For the text-containing cell, return its midpoint in (x, y) coordinate format. 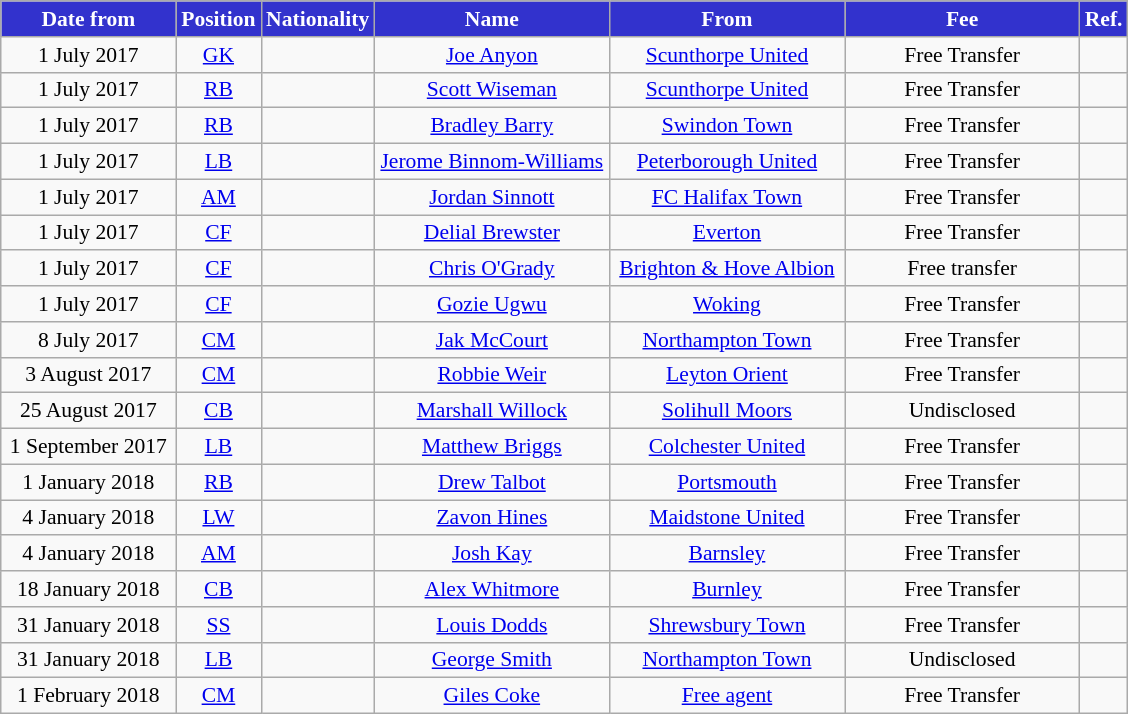
Fee (962, 19)
1 January 2018 (88, 482)
25 August 2017 (88, 411)
Giles Coke (492, 696)
Delial Brewster (492, 233)
Joe Anyon (492, 55)
Barnsley (726, 554)
Name (492, 19)
Burnley (726, 589)
Louis Dodds (492, 625)
George Smith (492, 660)
Ref. (1104, 19)
Jak McCourt (492, 340)
1 February 2018 (88, 696)
Maidstone United (726, 518)
8 July 2017 (88, 340)
Zavon Hines (492, 518)
Position (218, 19)
Gozie Ugwu (492, 304)
Matthew Briggs (492, 447)
Jerome Binnom-Williams (492, 162)
Scott Wiseman (492, 90)
Chris O'Grady (492, 269)
3 August 2017 (88, 375)
Robbie Weir (492, 375)
FC Halifax Town (726, 197)
Peterborough United (726, 162)
Alex Whitmore (492, 589)
Drew Talbot (492, 482)
Josh Kay (492, 554)
Free agent (726, 696)
Nationality (318, 19)
Colchester United (726, 447)
Bradley Barry (492, 126)
LW (218, 518)
Free transfer (962, 269)
Marshall Willock (492, 411)
Woking (726, 304)
Jordan Sinnott (492, 197)
1 September 2017 (88, 447)
Leyton Orient (726, 375)
Everton (726, 233)
18 January 2018 (88, 589)
Shrewsbury Town (726, 625)
Date from (88, 19)
GK (218, 55)
SS (218, 625)
Solihull Moors (726, 411)
Brighton & Hove Albion (726, 269)
Swindon Town (726, 126)
Portsmouth (726, 482)
From (726, 19)
